Scan for the cell matching the given text and deliver its (x, y) coordinate at center. 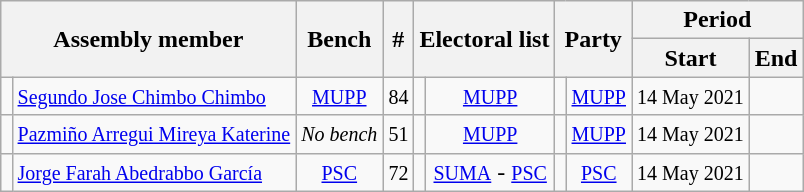
# (398, 39)
Jorge Farah Abedrabbo García (154, 172)
End (776, 58)
Electoral list (484, 39)
Bench (340, 39)
Assembly member (148, 39)
SUMA - PSC (490, 172)
Start (691, 58)
51 (398, 134)
No bench (340, 134)
Party (594, 39)
Pazmiño Arregui Mireya Katerine (154, 134)
72 (398, 172)
Segundo Jose Chimbo Chimbo (154, 96)
84 (398, 96)
Period (718, 20)
